From the cell containing the given text, extract its center point as (X, Y) coordinate. 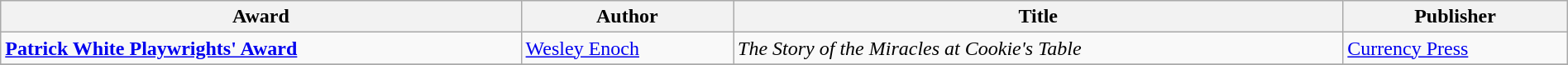
Currency Press (1456, 48)
The Story of the Miracles at Cookie's Table (1039, 48)
Title (1039, 17)
Publisher (1456, 17)
Patrick White Playwrights' Award (261, 48)
Award (261, 17)
Author (627, 17)
Wesley Enoch (627, 48)
